From the cell containing the given text, extract its center point as (X, Y) coordinate. 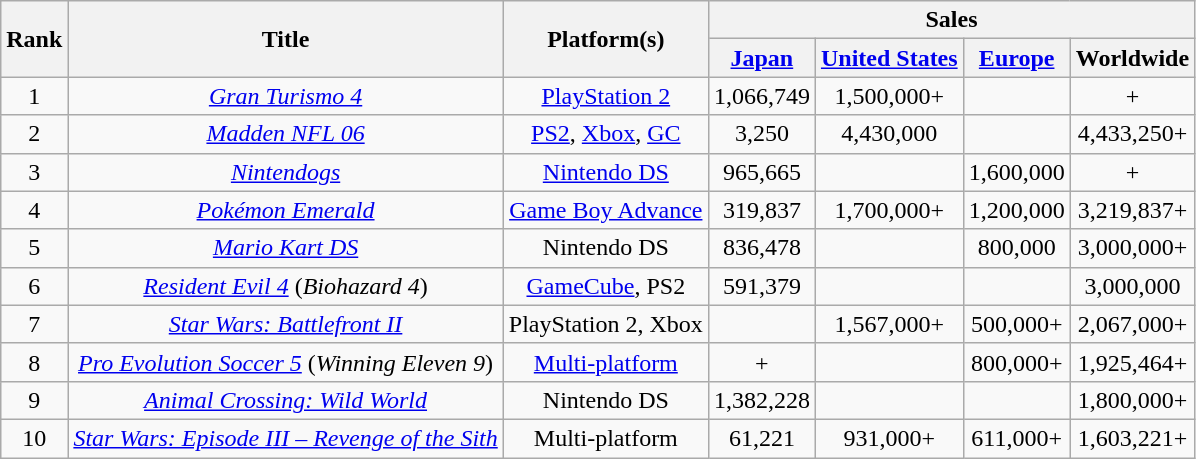
8 (34, 362)
800,000+ (1016, 362)
1,500,000+ (889, 96)
Nintendogs (286, 172)
Worldwide (1132, 58)
3,000,000 (1132, 286)
Madden NFL 06 (286, 134)
1,925,464+ (1132, 362)
1,700,000+ (889, 210)
2,067,000+ (1132, 324)
Pokémon Emerald (286, 210)
3 (34, 172)
Europe (1016, 58)
Sales (951, 20)
6 (34, 286)
3,000,000+ (1132, 248)
Star Wars: Battlefront II (286, 324)
4,433,250+ (1132, 134)
1,200,000 (1016, 210)
611,000+ (1016, 438)
5 (34, 248)
591,379 (762, 286)
Animal Crossing: Wild World (286, 400)
1 (34, 96)
PlayStation 2 (606, 96)
1,800,000+ (1132, 400)
PS2, Xbox, GC (606, 134)
Platform(s) (606, 39)
GameCube, PS2 (606, 286)
3,219,837+ (1132, 210)
319,837 (762, 210)
1,066,749 (762, 96)
Star Wars: Episode III – Revenge of the Sith (286, 438)
1,600,000 (1016, 172)
836,478 (762, 248)
61,221 (762, 438)
4,430,000 (889, 134)
1,382,228 (762, 400)
Game Boy Advance (606, 210)
Rank (34, 39)
800,000 (1016, 248)
7 (34, 324)
2 (34, 134)
1,567,000+ (889, 324)
3,250 (762, 134)
9 (34, 400)
500,000+ (1016, 324)
Gran Turismo 4 (286, 96)
Mario Kart DS (286, 248)
Pro Evolution Soccer 5 (Winning Eleven 9) (286, 362)
1,603,221+ (1132, 438)
Title (286, 39)
10 (34, 438)
United States (889, 58)
965,665 (762, 172)
Japan (762, 58)
4 (34, 210)
931,000+ (889, 438)
Resident Evil 4 (Biohazard 4) (286, 286)
PlayStation 2, Xbox (606, 324)
